Extract the (X, Y) coordinate from the center of the cell holding the provided text.  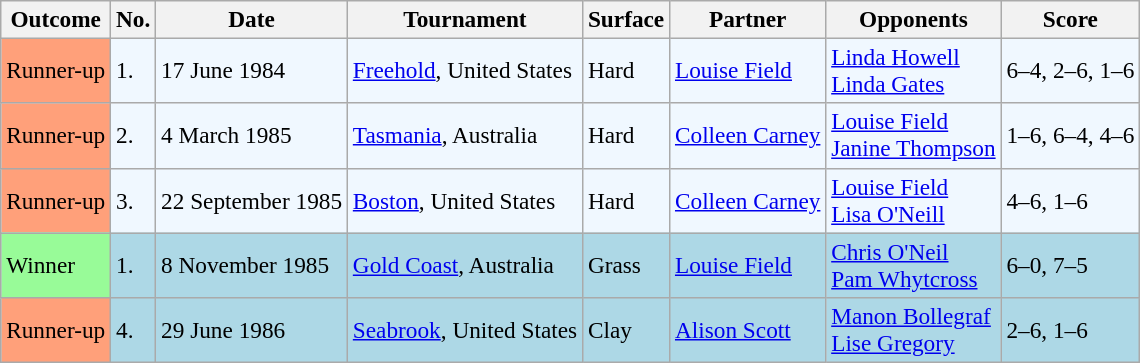
Winner (56, 264)
Seabrook, United States (464, 330)
Clay (626, 330)
6–4, 2–6, 1–6 (1070, 70)
2. (134, 136)
4 March 1985 (252, 136)
Partner (748, 19)
Freehold, United States (464, 70)
22 September 1985 (252, 200)
3. (134, 200)
Opponents (914, 19)
Manon Bollegraf Lise Gregory (914, 330)
Alison Scott (748, 330)
Tasmania, Australia (464, 136)
17 June 1984 (252, 70)
Tournament (464, 19)
Score (1070, 19)
6–0, 7–5 (1070, 264)
Gold Coast, Australia (464, 264)
Boston, United States (464, 200)
4–6, 1–6 (1070, 200)
Grass (626, 264)
4. (134, 330)
Outcome (56, 19)
Date (252, 19)
Chris O'Neil Pam Whytcross (914, 264)
Linda Howell Linda Gates (914, 70)
1–6, 6–4, 4–6 (1070, 136)
8 November 1985 (252, 264)
2–6, 1–6 (1070, 330)
29 June 1986 (252, 330)
No. (134, 19)
Louise Field Janine Thompson (914, 136)
Louise Field Lisa O'Neill (914, 200)
Surface (626, 19)
